Capture the cell that displays the provided text and extract its (X, Y) central coordinate. 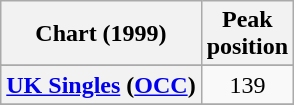
UK Singles (OCC) (101, 85)
Chart (1999) (101, 34)
Peakposition (247, 34)
139 (247, 85)
